Output the [X, Y] coordinate of the center of the cell containing the given text.  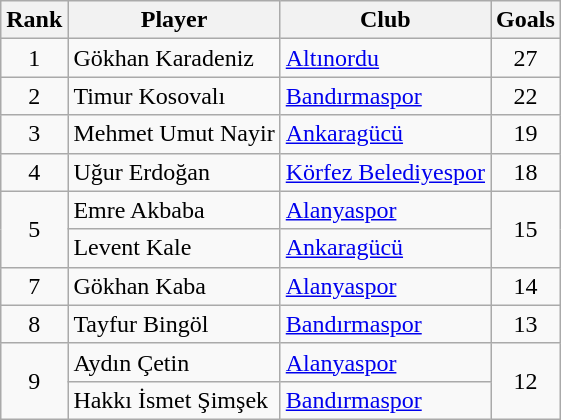
15 [526, 229]
Gökhan Kaba [174, 286]
Timur Kosovalı [174, 96]
14 [526, 286]
5 [34, 229]
1 [34, 58]
Levent Kale [174, 248]
2 [34, 96]
Aydın Çetin [174, 362]
8 [34, 324]
Goals [526, 20]
Player [174, 20]
13 [526, 324]
18 [526, 172]
22 [526, 96]
Gökhan Karadeniz [174, 58]
4 [34, 172]
19 [526, 134]
Mehmet Umut Nayir [174, 134]
27 [526, 58]
Hakkı İsmet Şimşek [174, 400]
12 [526, 381]
Club [385, 20]
3 [34, 134]
Rank [34, 20]
Körfez Belediyespor [385, 172]
Uğur Erdoğan [174, 172]
Altınordu [385, 58]
7 [34, 286]
Tayfur Bingöl [174, 324]
9 [34, 381]
Emre Akbaba [174, 210]
